For the text-containing cell, return its midpoint in [x, y] coordinate format. 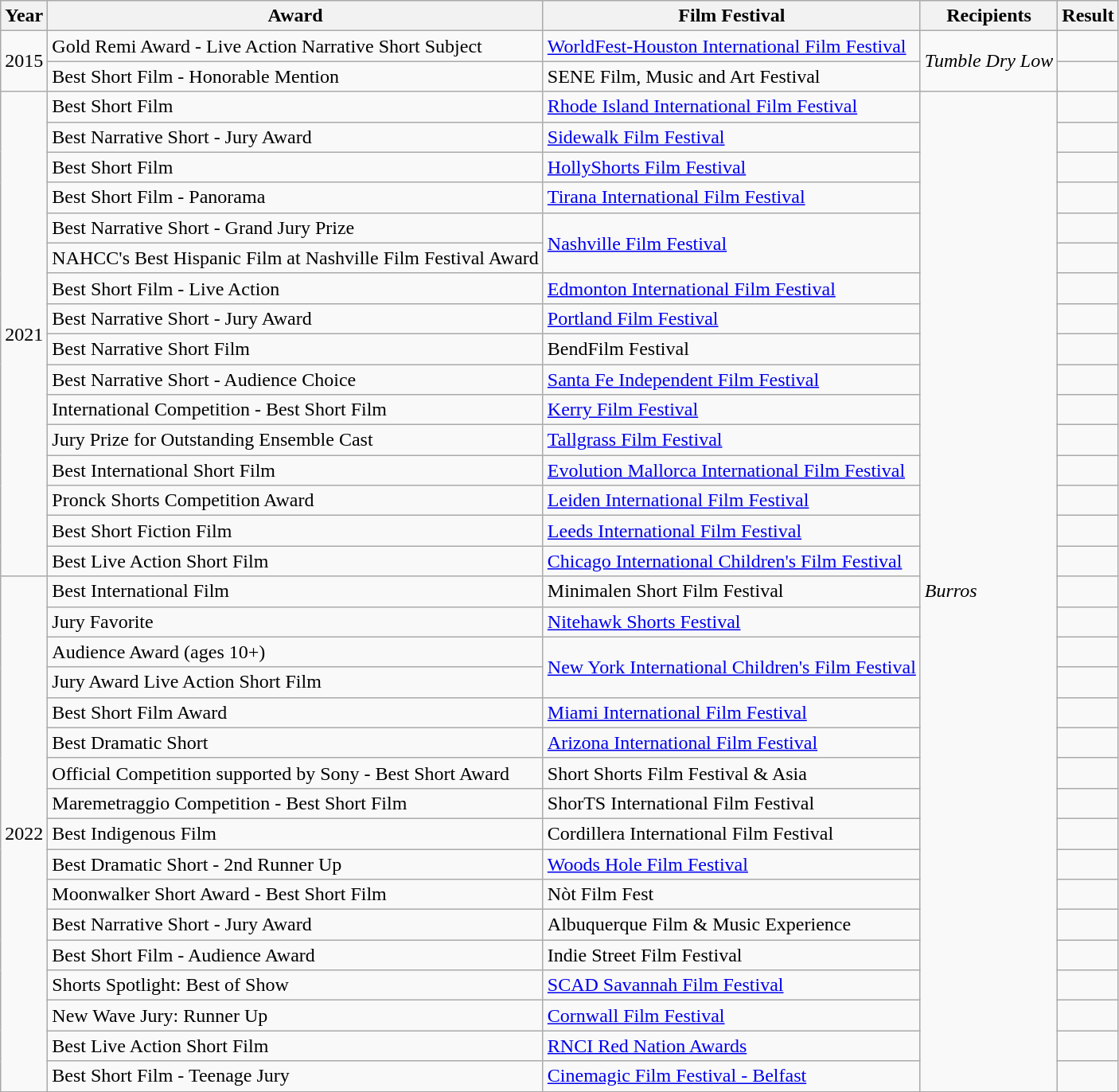
Result [1088, 16]
Tirana International Film Festival [731, 197]
Rhode Island International Film Festival [731, 107]
Portland Film Festival [731, 318]
Arizona International Film Festival [731, 743]
Recipients [988, 16]
Gold Remi Award - Live Action Narrative Short Subject [295, 46]
Best International Film [295, 591]
Best Short Film - Panorama [295, 197]
Sidewalk Film Festival [731, 137]
SCAD Savannah Film Festival [731, 985]
Cornwall Film Festival [731, 1016]
Official Competition supported by Sony - Best Short Award [295, 773]
Miami International Film Festival [731, 712]
Indie Street Film Festival [731, 955]
Best Dramatic Short - 2nd Runner Up [295, 864]
Burros [988, 591]
RNCI Red Nation Awards [731, 1046]
Kerry Film Festival [731, 410]
ShorTS International Film Festival [731, 803]
Albuquerque Film & Music Experience [731, 925]
Leeds International Film Festival [731, 531]
Jury Award Live Action Short Film [295, 682]
Short Shorts Film Festival & Asia [731, 773]
NAHCC's Best Hispanic Film at Nashville Film Festival Award [295, 258]
Jury Prize for Outstanding Ensemble Cast [295, 440]
Moonwalker Short Award - Best Short Film [295, 895]
Woods Hole Film Festival [731, 864]
International Competition - Best Short Film [295, 410]
Best International Short Film [295, 470]
Cordillera International Film Festival [731, 833]
Award [295, 16]
Nashville Film Festival [731, 243]
New York International Children's Film Festival [731, 667]
2015 [24, 61]
2021 [24, 334]
Chicago International Children's Film Festival [731, 561]
Film Festival [731, 16]
Best Short Film Award [295, 712]
2022 [24, 834]
WorldFest-Houston International Film Festival [731, 46]
Edmonton International Film Festival [731, 288]
SENE Film, Music and Art Festival [731, 76]
Best Short Film - Honorable Mention [295, 76]
Best Short Film - Live Action [295, 288]
Best Narrative Short - Audience Choice [295, 380]
Nitehawk Shorts Festival [731, 622]
Best Short Fiction Film [295, 531]
Best Narrative Short - Grand Jury Prize [295, 228]
Jury Favorite [295, 622]
Santa Fe Independent Film Festival [731, 380]
Best Dramatic Short [295, 743]
HollyShorts Film Festival [731, 167]
Best Short Film - Audience Award [295, 955]
Best Short Film - Teenage Jury [295, 1076]
Audience Award (ages 10+) [295, 652]
Evolution Mallorca International Film Festival [731, 470]
Cinemagic Film Festival - Belfast [731, 1076]
Tumble Dry Low [988, 61]
Nòt Film Fest [731, 895]
Shorts Spotlight: Best of Show [295, 985]
Pronck Shorts Competition Award [295, 501]
BendFilm Festival [731, 349]
Maremetraggio Competition - Best Short Film [295, 803]
Best Narrative Short Film [295, 349]
Tallgrass Film Festival [731, 440]
Leiden International Film Festival [731, 501]
Year [24, 16]
New Wave Jury: Runner Up [295, 1016]
Minimalen Short Film Festival [731, 591]
Best Indigenous Film [295, 833]
